Scan for the cell matching the given text and deliver its (x, y) coordinate at center. 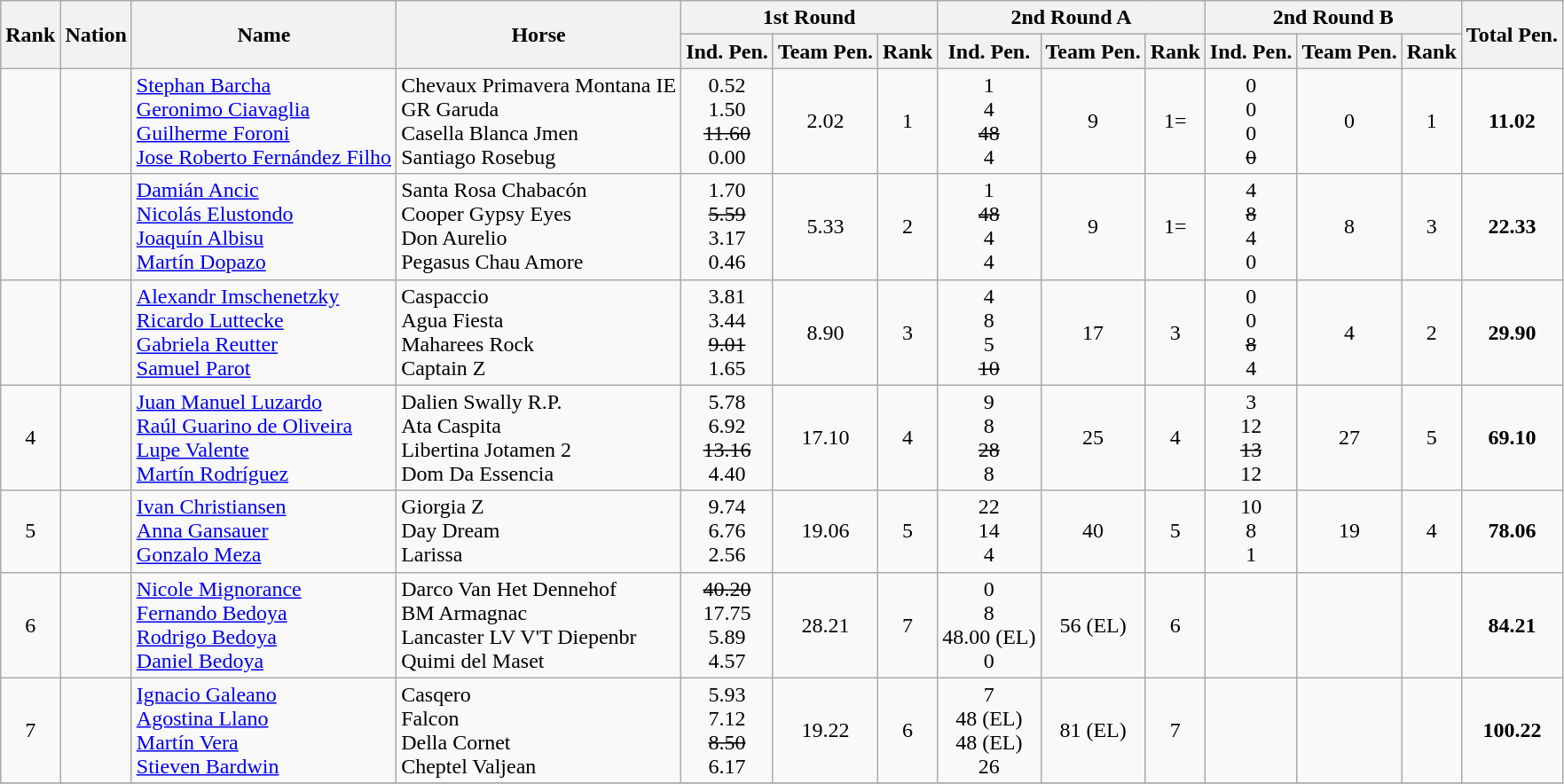
3121312 (1251, 438)
22144 (989, 531)
Damián AncicNicolás ElustondoJoaquín AlbisuMartín Dopazo (263, 227)
Darco Van Het DennehofBM ArmagnacLancaster LV V'T DiepenbrQuimi del Maset (539, 624)
1.705.593.170.46 (727, 227)
Dalien Swally R.P.Ata CaspitaLibertina Jotamen 2Dom Da Essencia (539, 438)
Nicole MignoranceFernando BedoyaRodrigo BedoyaDaniel Bedoya (263, 624)
Horse (539, 35)
Total Pen. (1512, 35)
48510 (989, 332)
Nation (96, 35)
748 (EL)48 (EL)26 (989, 731)
5.786.9213.164.40 (727, 438)
Chevaux Primavera Montana IEGR GarudaCasella Blanca JmenSantiago Rosebug (539, 121)
Name (263, 35)
Alexandr ImschenetzkyRicardo LutteckeGabriela ReutterSamuel Parot (263, 332)
100.22 (1512, 731)
19.06 (825, 531)
40.2017.755.894.57 (727, 624)
5.33 (825, 227)
1st Round (809, 18)
2nd Round A (1072, 18)
9.746.762.56 (727, 531)
78.06 (1512, 531)
0 (1349, 121)
1081 (1251, 531)
11.02 (1512, 121)
Santa Rosa ChabacónCooper Gypsy EyesDon AurelioPegasus Chau Amore (539, 227)
22.33 (1512, 227)
17.10 (825, 438)
2.02 (825, 121)
8.90 (825, 332)
4840 (1251, 227)
40 (1093, 531)
27 (1349, 438)
Ignacio GaleanoAgostina LlanoMartín VeraStieven Bardwin (263, 731)
2nd Round B (1332, 18)
Ivan ChristiansenAnna GansauerGonzalo Meza (263, 531)
0.521.5011.600.00 (727, 121)
14484 (989, 121)
14844 (989, 227)
3.813.449.011.65 (727, 332)
0848.00 (EL)0 (989, 624)
0084 (1251, 332)
CasqeroFalconDella CornetCheptel Valjean (539, 731)
19.22 (825, 731)
28.21 (825, 624)
5.937.128.506.17 (727, 731)
0000 (1251, 121)
81 (EL) (1093, 731)
17 (1093, 332)
56 (EL) (1093, 624)
CaspaccioAgua FiestaMaharees RockCaptain Z (539, 332)
8 (1349, 227)
69.10 (1512, 438)
19 (1349, 531)
Giorgia ZDay DreamLarissa (539, 531)
29.90 (1512, 332)
25 (1093, 438)
98288 (989, 438)
Stephan BarchaGeronimo CiavagliaGuilherme ForoniJose Roberto Fernández Filho (263, 121)
84.21 (1512, 624)
Juan Manuel LuzardoRaúl Guarino de OliveiraLupe ValenteMartín Rodríguez (263, 438)
